Determine the [X, Y] coordinate at the center of the cell enclosing the given text.  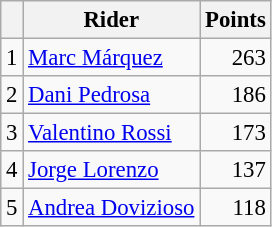
186 [236, 95]
118 [236, 208]
Andrea Dovizioso [112, 208]
Valentino Rossi [112, 133]
137 [236, 170]
Jorge Lorenzo [112, 170]
Marc Márquez [112, 58]
3 [12, 133]
5 [12, 208]
Rider [112, 20]
263 [236, 58]
1 [12, 58]
Dani Pedrosa [112, 95]
4 [12, 170]
Points [236, 20]
2 [12, 95]
173 [236, 133]
